Extract the [X, Y] coordinate from the center of the cell holding the provided text.  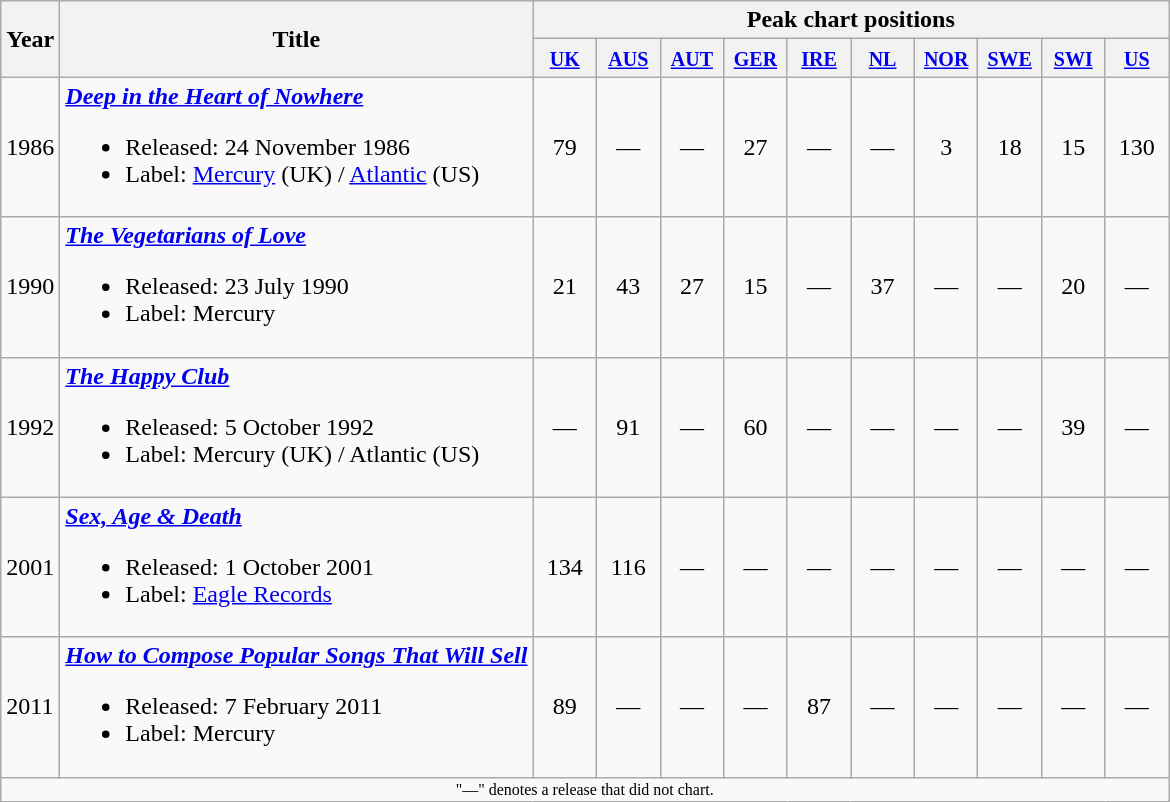
SWI [1073, 58]
134 [565, 567]
UK [565, 58]
39 [1073, 427]
2001 [30, 567]
AUS [629, 58]
1986 [30, 147]
Title [296, 39]
43 [629, 287]
116 [629, 567]
How to Compose Popular Songs That Will SellReleased: 7 February 2011Label: Mercury [296, 707]
SWE [1010, 58]
130 [1137, 147]
NOR [946, 58]
2011 [30, 707]
21 [565, 287]
79 [565, 147]
60 [756, 427]
1990 [30, 287]
91 [629, 427]
3 [946, 147]
Peak chart positions [851, 20]
Year [30, 39]
GER [756, 58]
1992 [30, 427]
IRE [819, 58]
Deep in the Heart of NowhereReleased: 24 November 1986Label: Mercury (UK) / Atlantic (US) [296, 147]
87 [819, 707]
20 [1073, 287]
US [1137, 58]
AUT [692, 58]
18 [1010, 147]
The Vegetarians of LoveReleased: 23 July 1990Label: Mercury [296, 287]
Sex, Age & DeathReleased: 1 October 2001Label: Eagle Records [296, 567]
The Happy ClubReleased: 5 October 1992Label: Mercury (UK) / Atlantic (US) [296, 427]
"—" denotes a release that did not chart. [585, 789]
NL [883, 58]
37 [883, 287]
89 [565, 707]
